For the text-containing cell, return its midpoint in [X, Y] coordinate format. 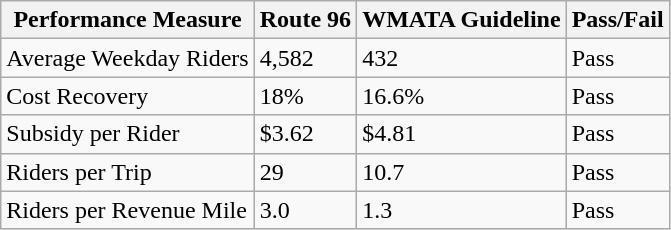
18% [305, 96]
$3.62 [305, 134]
Pass/Fail [618, 20]
Subsidy per Rider [128, 134]
29 [305, 172]
Performance Measure [128, 20]
Riders per Revenue Mile [128, 210]
1.3 [462, 210]
Cost Recovery [128, 96]
Route 96 [305, 20]
432 [462, 58]
WMATA Guideline [462, 20]
Average Weekday Riders [128, 58]
4,582 [305, 58]
16.6% [462, 96]
Riders per Trip [128, 172]
$4.81 [462, 134]
10.7 [462, 172]
3.0 [305, 210]
